Detect which cell encompasses the target text, then output its [X, Y] center coordinate. 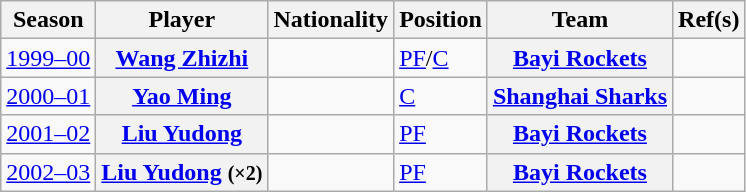
Player [182, 20]
Team [580, 20]
2000–01 [48, 96]
Season [48, 20]
Nationality [331, 20]
Yao Ming [182, 96]
2002–03 [48, 172]
Ref(s) [709, 20]
Wang Zhizhi [182, 58]
Position [441, 20]
1999–00 [48, 58]
Liu Yudong [182, 134]
2001–02 [48, 134]
C [441, 96]
Liu Yudong (×2) [182, 172]
Shanghai Sharks [580, 96]
PF/C [441, 58]
